Provide the [X, Y] coordinate of the cell's center where the given text is located.  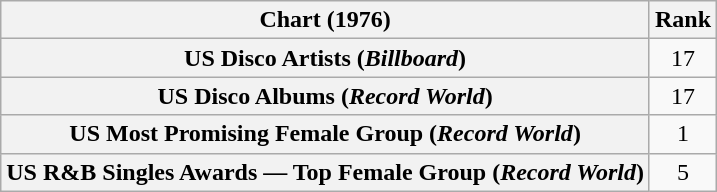
Rank [682, 20]
US Disco Artists (Billboard) [326, 58]
US Disco Albums (Record World) [326, 96]
Chart (1976) [326, 20]
1 [682, 134]
5 [682, 172]
US R&B Singles Awards — Top Female Group (Record World) [326, 172]
US Most Promising Female Group (Record World) [326, 134]
